Provide the [x, y] coordinate of the cell's center where the given text is located.  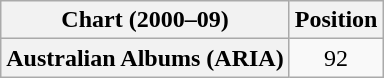
Chart (2000–09) [145, 20]
Australian Albums (ARIA) [145, 58]
Position [336, 20]
92 [336, 58]
